Capture the cell that displays the provided text and extract its (X, Y) central coordinate. 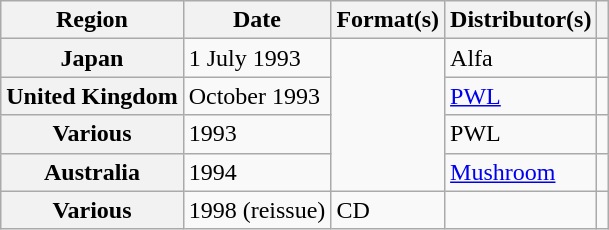
Distributor(s) (521, 20)
United Kingdom (92, 96)
October 1993 (257, 96)
Mushroom (521, 172)
Japan (92, 58)
Alfa (521, 58)
Format(s) (388, 20)
1994 (257, 172)
1993 (257, 134)
Australia (92, 172)
Date (257, 20)
1998 (reissue) (257, 210)
Region (92, 20)
CD (388, 210)
1 July 1993 (257, 58)
